Locate the cell with the specified text and output its [X, Y] center coordinate. 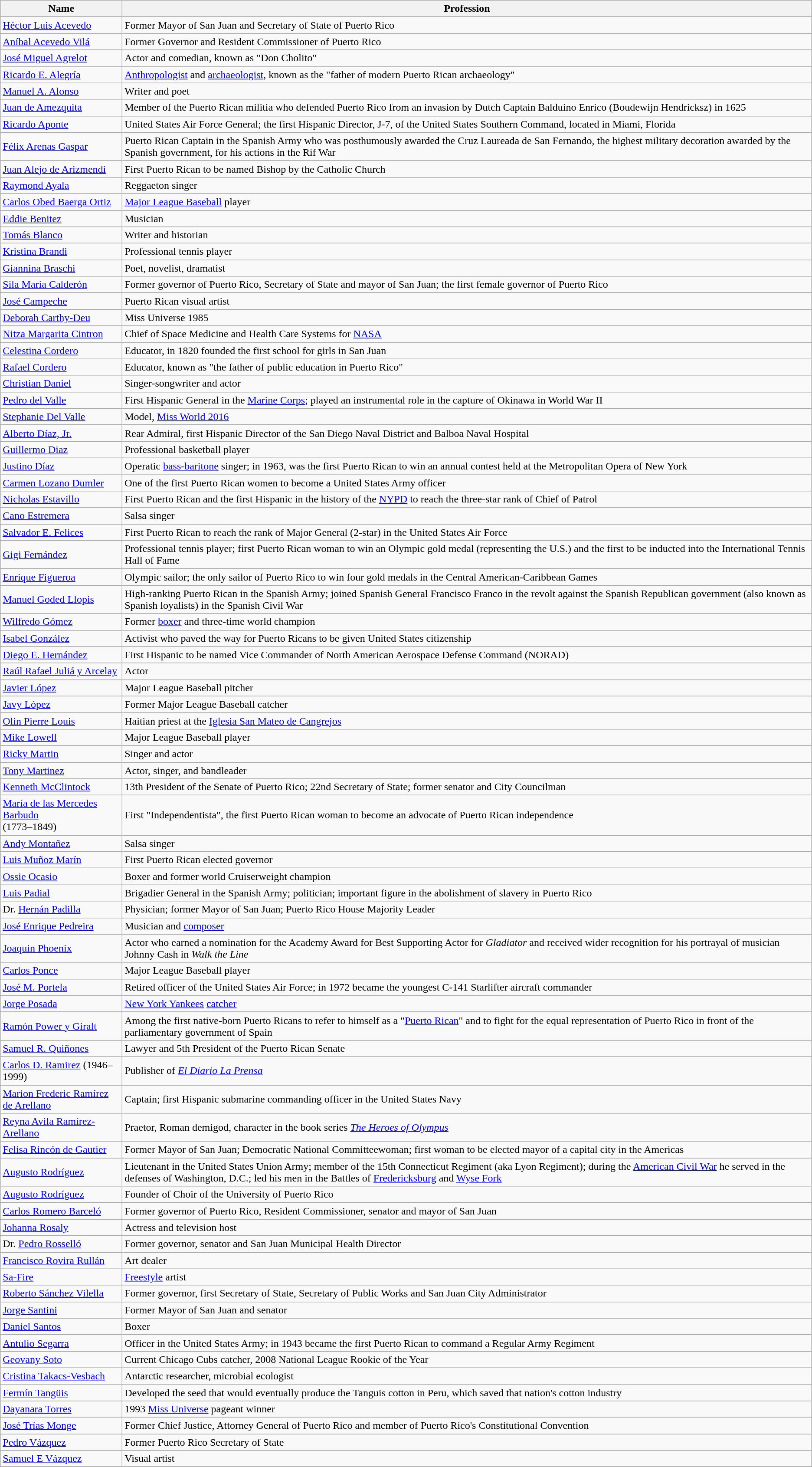
Justino Díaz [62, 466]
13th President of the Senate of Puerto Rico; 22nd Secretary of State; former senator and City Councilman [467, 787]
Héctor Luis Acevedo [62, 25]
Felisa Rincón de Gautier [62, 1150]
Founder of Choir of the University of Puerto Rico [467, 1195]
Luis Muñoz Marín [62, 860]
Giannina Braschi [62, 268]
Raúl Rafael Juliá y Arcelay [62, 671]
United States Air Force General; the first Hispanic Director, J-7, of the United States Southern Command, located in Miami, Florida [467, 124]
Former Puerto Rico Secretary of State [467, 1442]
Ricky Martin [62, 754]
1993 Miss Universe pageant winner [467, 1409]
Former boxer and three-time world champion [467, 622]
Model, Miss World 2016 [467, 417]
Activist who paved the way for Puerto Ricans to be given United States citizenship [467, 638]
Francisco Rovira Rullán [62, 1260]
Former Mayor of San Juan and Secretary of State of Puerto Rico [467, 25]
Andy Montañez [62, 843]
Major League Baseball pitcher [467, 688]
Publisher of El Diario La Prensa [467, 1071]
First Hispanic to be named Vice Commander of North American Aerospace Defense Command (NORAD) [467, 655]
Carlos Obed Baerga Ortiz [62, 202]
Operatic bass-baritone singer; in 1963, was the first Puerto Rican to win an annual contest held at the Metropolitan Opera of New York [467, 466]
Name [62, 9]
Rafael Cordero [62, 367]
Dr. Hernán Padilla [62, 909]
First Puerto Rican elected governor [467, 860]
Wilfredo Gómez [62, 622]
José M. Portela [62, 987]
Musician [467, 218]
Former Mayor of San Juan and senator [467, 1310]
Miss Universe 1985 [467, 318]
Former governor of Puerto Rico, Resident Commissioner, senator and mayor of San Juan [467, 1211]
Manuel Goded Llopis [62, 600]
Sila María Calderón [62, 285]
First Puerto Rican and the first Hispanic in the history of the NYPD to reach the three-star rank of Chief of Patrol [467, 499]
Anthropologist and archaeologist, known as the "father of modern Puerto Rican archaeology" [467, 75]
Art dealer [467, 1260]
Ricardo Aponte [62, 124]
First "Independentista", the first Puerto Rican woman to become an advocate of Puerto Rican independence [467, 815]
Juan de Amezquita [62, 108]
Cristina Takacs-Vesbach [62, 1376]
Jorge Santini [62, 1310]
Actress and television host [467, 1227]
Raymond Ayala [62, 185]
Former governor of Puerto Rico, Secretary of State and mayor of San Juan; the first female governor of Puerto Rico [467, 285]
Isabel González [62, 638]
Lawyer and 5th President of the Puerto Rican Senate [467, 1048]
Freestyle artist [467, 1277]
Javy López [62, 704]
Current Chicago Cubs catcher, 2008 National League Rookie of the Year [467, 1359]
Geovany Soto [62, 1359]
Alberto Díaz, Jr. [62, 433]
Former governor, senator and San Juan Municipal Health Director [467, 1244]
Stephanie Del Valle [62, 417]
Professional basketball player [467, 450]
Brigadier General in the Spanish Army; politician; important figure in the abolishment of slavery in Puerto Rico [467, 893]
Kristina Brandi [62, 252]
Johanna Rosaly [62, 1227]
Ricardo E. Alegría [62, 75]
Marion Frederic Ramírez de Arellano [62, 1099]
Singer-songwriter and actor [467, 384]
Kenneth McClintock [62, 787]
Antarctic researcher, microbial ecologist [467, 1376]
Pedro Vázquez [62, 1442]
Tony Martinez [62, 770]
Musician and composer [467, 926]
Carlos Ponce [62, 971]
Manuel A. Alonso [62, 91]
Diego E. Hernández [62, 655]
Gigi Fernández [62, 555]
Roberto Sánchez Vilella [62, 1293]
José Enrique Pedreira [62, 926]
Christian Daniel [62, 384]
Writer and poet [467, 91]
Luis Padial [62, 893]
Samuel R. Quiñones [62, 1048]
Former Chief Justice, Attorney General of Puerto Rico and member of Puerto Rico's Constitutional Convention [467, 1426]
Salvador E. Felices [62, 532]
First Puerto Rican to be named Bishop by the Catholic Church [467, 169]
Juan Alejo de Arizmendi [62, 169]
Carlos D. Ramirez (1946–1999) [62, 1071]
Antulio Segarra [62, 1343]
Former Major League Baseball catcher [467, 704]
Carmen Lozano Dumler [62, 483]
María de las Mercedes Barbudo (1773–1849) [62, 815]
Former Governor and Resident Commissioner of Puerto Rico [467, 42]
Boxer and former world Cruiserweight champion [467, 876]
Actor [467, 671]
José Trías Monge [62, 1426]
Eddie Benitez [62, 218]
Actor, singer, and bandleader [467, 770]
Carlos Romero Barceló [62, 1211]
Olympic sailor; the only sailor of Puerto Rico to win four gold medals in the Central American-Caribbean Games [467, 577]
Félix Arenas Gaspar [62, 147]
Rear Admiral, first Hispanic Director of the San Diego Naval District and Balboa Naval Hospital [467, 433]
Olin Pierre Louis [62, 721]
Daniel Santos [62, 1326]
Boxer [467, 1326]
Chief of Space Medicine and Health Care Systems for NASA [467, 334]
Retired officer of the United States Air Force; in 1972 became the youngest C-141 Starlifter aircraft commander [467, 987]
Puerto Rican visual artist [467, 301]
Javier López [62, 688]
Pedro del Valle [62, 400]
Guillermo Diaz [62, 450]
Praetor, Roman demigod, character in the book series The Heroes of Olympus [467, 1127]
First Puerto Rican to reach the rank of Major General (2-star) in the United States Air Force [467, 532]
Nitza Margarita Cintron [62, 334]
Professional tennis player [467, 252]
Reggaeton singer [467, 185]
Tomás Blanco [62, 235]
Reyna Avila Ramírez-Arellano [62, 1127]
Developed the seed that would eventually produce the Tanguis cotton in Peru, which saved that nation's cotton industry [467, 1392]
Actor and comedian, known as "Don Cholito" [467, 58]
Former Mayor of San Juan; Democratic National Committeewoman; first woman to be elected mayor of a capital city in the Americas [467, 1150]
Nicholas Estavillo [62, 499]
Singer and actor [467, 754]
Dayanara Torres [62, 1409]
Fermín Tangüis [62, 1392]
First Hispanic General in the Marine Corps; played an instrumental role in the capture of Okinawa in World War II [467, 400]
One of the first Puerto Rican women to become a United States Army officer [467, 483]
Visual artist [467, 1459]
Former governor, first Secretary of State, Secretary of Public Works and San Juan City Administrator [467, 1293]
José Campeche [62, 301]
Joaquin Phoenix [62, 948]
Aníbal Acevedo Vilá [62, 42]
Enrique Figueroa [62, 577]
Sa-Fire [62, 1277]
Dr. Pedro Rosselló [62, 1244]
Mike Lowell [62, 737]
Celestina Cordero [62, 351]
Deborah Carthy-Deu [62, 318]
Poet, novelist, dramatist [467, 268]
Jorge Posada [62, 1004]
Samuel E Vázquez [62, 1459]
José Miguel Agrelot [62, 58]
Captain; first Hispanic submarine commanding officer in the United States Navy [467, 1099]
New York Yankees catcher [467, 1004]
Ossie Ocasio [62, 876]
Ramón Power y Giralt [62, 1026]
Writer and historian [467, 235]
Officer in the United States Army; in 1943 became the first Puerto Rican to command a Regular Army Regiment [467, 1343]
Haitian priest at the Iglesia San Mateo de Cangrejos [467, 721]
Physician; former Mayor of San Juan; Puerto Rico House Majority Leader [467, 909]
Member of the Puerto Rican militia who defended Puerto Rico from an invasion by Dutch Captain Balduino Enrico (Boudewijn Hendricksz) in 1625 [467, 108]
Cano Estremera [62, 516]
Educator, in 1820 founded the first school for girls in San Juan [467, 351]
Educator, known as "the father of public education in Puerto Rico" [467, 367]
Profession [467, 9]
